Return the [X, Y] coordinate for the center point of the cell that contains the specified text.  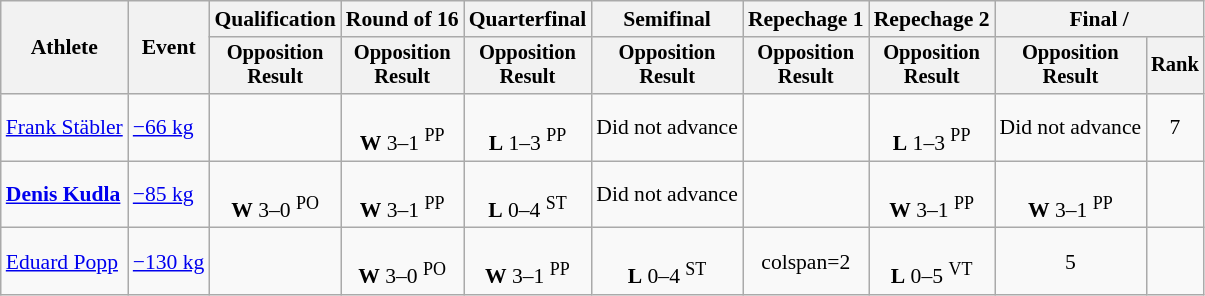
Eduard Popp [64, 262]
colspan=2 [806, 262]
Rank [1175, 66]
−66 kg [169, 128]
−85 kg [169, 194]
Event [169, 48]
Quarterfinal [528, 19]
Frank Stäbler [64, 128]
Repechage 2 [932, 19]
Final / [1100, 19]
7 [1175, 128]
Round of 16 [402, 19]
Athlete [64, 48]
Repechage 1 [806, 19]
Denis Kudla [64, 194]
5 [1071, 262]
−130 kg [169, 262]
Qualification [274, 19]
L 0–5 VT [932, 262]
Semifinal [667, 19]
